Return the (x, y) coordinate for the center point of the cell that contains the specified text.  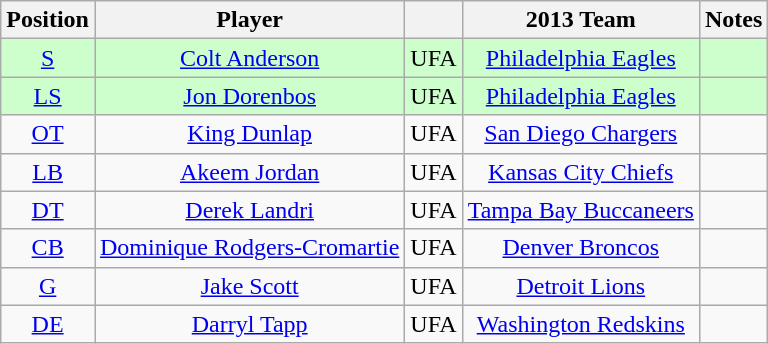
DE (48, 324)
CB (48, 248)
King Dunlap (249, 134)
Derek Landri (249, 210)
Player (249, 20)
LS (48, 96)
2013 Team (580, 20)
OT (48, 134)
Kansas City Chiefs (580, 172)
Denver Broncos (580, 248)
Detroit Lions (580, 286)
Notes (733, 20)
Colt Anderson (249, 58)
Dominique Rodgers-Cromartie (249, 248)
San Diego Chargers (580, 134)
G (48, 286)
Akeem Jordan (249, 172)
S (48, 58)
Jake Scott (249, 286)
DT (48, 210)
LB (48, 172)
Tampa Bay Buccaneers (580, 210)
Position (48, 20)
Jon Dorenbos (249, 96)
Washington Redskins (580, 324)
Darryl Tapp (249, 324)
